Provide the [X, Y] coordinate of the cell's center where the given text is located.  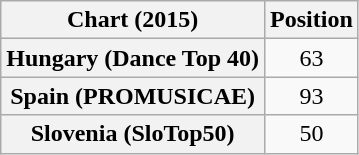
Position [312, 20]
Spain (PROMUSICAE) [133, 96]
Chart (2015) [133, 20]
50 [312, 134]
93 [312, 96]
63 [312, 58]
Hungary (Dance Top 40) [133, 58]
Slovenia (SloTop50) [133, 134]
